Capture the cell that displays the provided text and extract its (x, y) central coordinate. 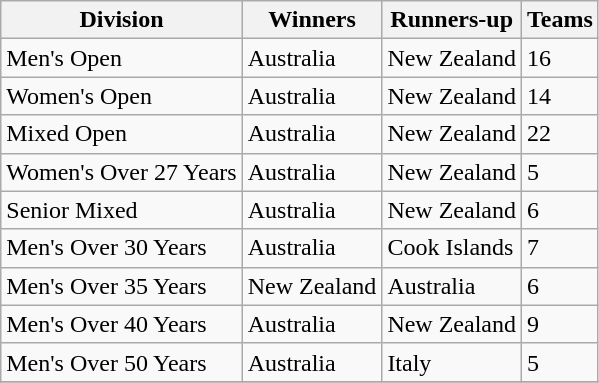
9 (560, 324)
Cook Islands (452, 248)
Men's Over 35 Years (122, 286)
Runners-up (452, 20)
Men's Open (122, 58)
Women's Open (122, 96)
Division (122, 20)
14 (560, 96)
Winners (312, 20)
Mixed Open (122, 134)
Teams (560, 20)
7 (560, 248)
22 (560, 134)
Italy (452, 362)
Men's Over 30 Years (122, 248)
16 (560, 58)
Women's Over 27 Years (122, 172)
Men's Over 40 Years (122, 324)
Men's Over 50 Years (122, 362)
Senior Mixed (122, 210)
